Identify which cell holds the provided text, then report its (X, Y) central coordinate. 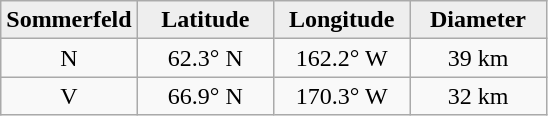
32 km (478, 96)
62.3° N (205, 58)
66.9° N (205, 96)
Diameter (478, 20)
Sommerfeld (69, 20)
Latitude (205, 20)
Longitude (341, 20)
170.3° W (341, 96)
39 km (478, 58)
V (69, 96)
162.2° W (341, 58)
N (69, 58)
